Locate the cell with the specified text and output its [x, y] center coordinate. 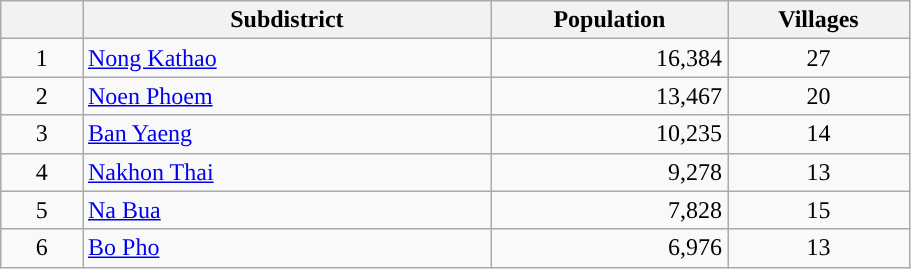
Bo Pho [286, 248]
20 [819, 96]
Na Bua [286, 210]
Subdistrict [286, 20]
6 [42, 248]
3 [42, 134]
13,467 [609, 96]
Ban Yaeng [286, 134]
2 [42, 96]
6,976 [609, 248]
Nakhon Thai [286, 172]
Nong Kathao [286, 58]
Villages [819, 20]
Population [609, 20]
1 [42, 58]
9,278 [609, 172]
10,235 [609, 134]
15 [819, 210]
14 [819, 134]
5 [42, 210]
27 [819, 58]
7,828 [609, 210]
Noen Phoem [286, 96]
16,384 [609, 58]
4 [42, 172]
